Pinpoint the cell where the given text exists, returning its [X, Y] midpoint coordinate. 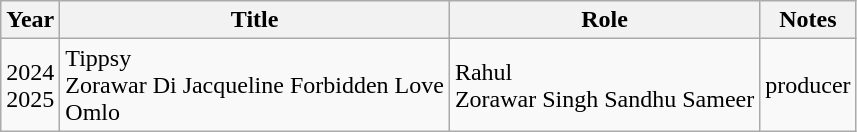
producer [808, 85]
Year [30, 20]
Notes [808, 20]
RahulZorawar Singh Sandhu Sameer [604, 85]
Title [255, 20]
TippsyZorawar Di Jacqueline Forbidden LoveOmlo [255, 85]
20242025 [30, 85]
Role [604, 20]
